Return the [x, y] coordinate for the center point of the cell that contains the specified text.  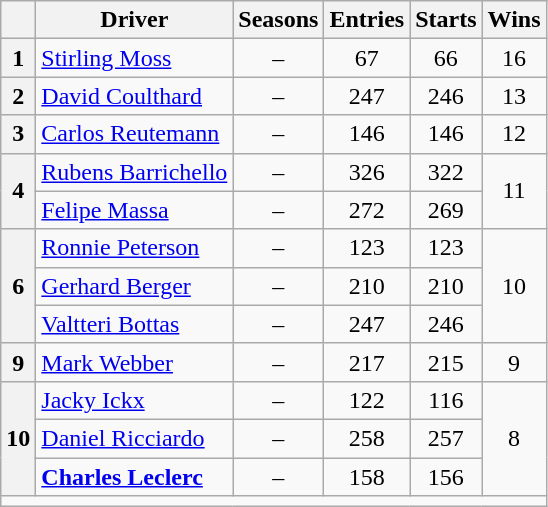
258 [367, 438]
156 [446, 477]
12 [514, 134]
122 [367, 400]
Jacky Ickx [134, 400]
6 [18, 286]
257 [446, 438]
16 [514, 58]
Valtteri Bottas [134, 324]
326 [367, 172]
158 [367, 477]
272 [367, 210]
215 [446, 362]
Ronnie Peterson [134, 248]
Gerhard Berger [134, 286]
1 [18, 58]
Daniel Ricciardo [134, 438]
13 [514, 96]
Mark Webber [134, 362]
217 [367, 362]
66 [446, 58]
322 [446, 172]
Wins [514, 20]
8 [514, 438]
Seasons [278, 20]
Charles Leclerc [134, 477]
67 [367, 58]
Rubens Barrichello [134, 172]
4 [18, 191]
269 [446, 210]
Felipe Massa [134, 210]
Starts [446, 20]
2 [18, 96]
Entries [367, 20]
Stirling Moss [134, 58]
11 [514, 191]
Carlos Reutemann [134, 134]
116 [446, 400]
David Coulthard [134, 96]
3 [18, 134]
Driver [134, 20]
